For the text-containing cell, return its midpoint in [X, Y] coordinate format. 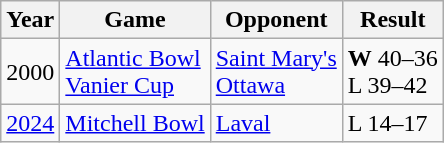
Atlantic BowlVanier Cup [135, 72]
2024 [30, 123]
Result [392, 20]
Opponent [276, 20]
Laval [276, 123]
2000 [30, 72]
Mitchell Bowl [135, 123]
L 14–17 [392, 123]
Saint Mary'sOttawa [276, 72]
W 40–36L 39–42 [392, 72]
Year [30, 20]
Game [135, 20]
